Output the (x, y) coordinate of the center of the cell containing the given text.  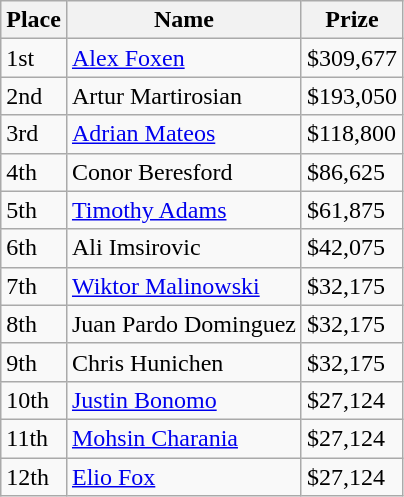
Ali Imsirovic (184, 248)
$86,625 (352, 172)
10th (34, 400)
$193,050 (352, 96)
$118,800 (352, 134)
Artur Martirosian (184, 96)
Prize (352, 20)
Chris Hunichen (184, 362)
3rd (34, 134)
9th (34, 362)
11th (34, 438)
$61,875 (352, 210)
Mohsin Charania (184, 438)
8th (34, 324)
6th (34, 248)
7th (34, 286)
4th (34, 172)
Wiktor Malinowski (184, 286)
Timothy Adams (184, 210)
12th (34, 477)
1st (34, 58)
Justin Bonomo (184, 400)
Elio Fox (184, 477)
Alex Foxen (184, 58)
Conor Beresford (184, 172)
$309,677 (352, 58)
Juan Pardo Dominguez (184, 324)
5th (34, 210)
2nd (34, 96)
Name (184, 20)
Place (34, 20)
Adrian Mateos (184, 134)
$42,075 (352, 248)
